Provide the [X, Y] coordinate of the cell's center where the given text is located.  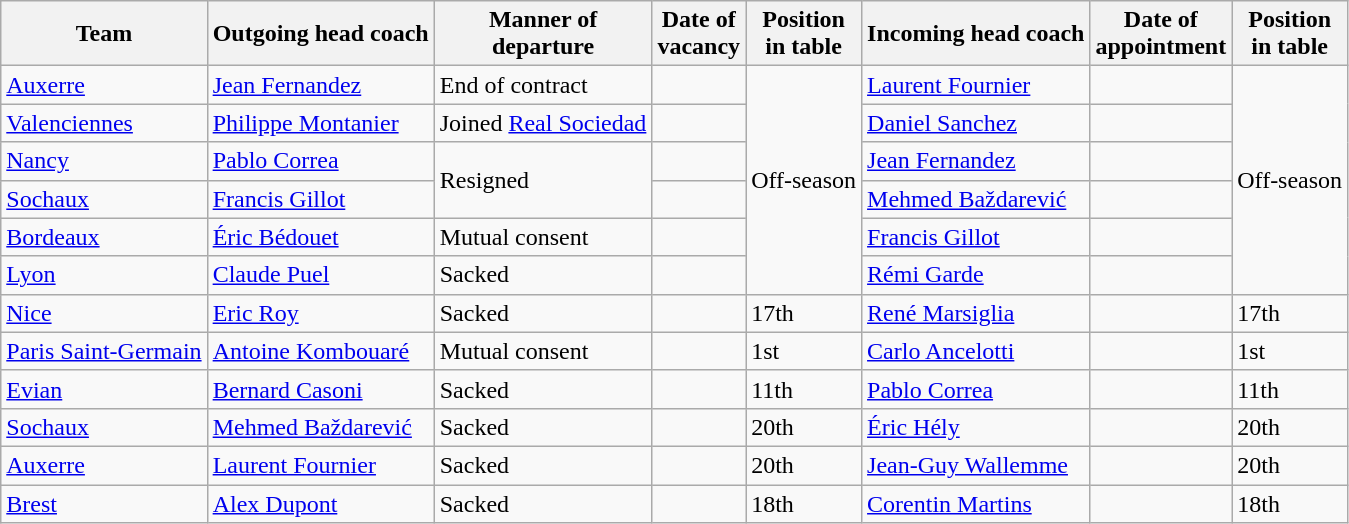
Evian [104, 389]
Eric Roy [320, 313]
Daniel Sanchez [976, 123]
Carlo Ancelotti [976, 351]
Date ofvacancy [699, 34]
Éric Hély [976, 427]
Antoine Kombouaré [320, 351]
Joined Real Sociedad [543, 123]
Valenciennes [104, 123]
Alex Dupont [320, 503]
René Marsiglia [976, 313]
Claude Puel [320, 275]
Lyon [104, 275]
Brest [104, 503]
Team [104, 34]
Resigned [543, 180]
Date ofappointment [1161, 34]
Manner ofdeparture [543, 34]
Corentin Martins [976, 503]
Jean-Guy Wallemme [976, 465]
Rémi Garde [976, 275]
Éric Bédouet [320, 237]
Nancy [104, 161]
Nice [104, 313]
Paris Saint-Germain [104, 351]
Incoming head coach [976, 34]
Bernard Casoni [320, 389]
End of contract [543, 85]
Outgoing head coach [320, 34]
Philippe Montanier [320, 123]
Bordeaux [104, 237]
